Find where the given text appears and provide that cell's center as [X, Y] coordinate. 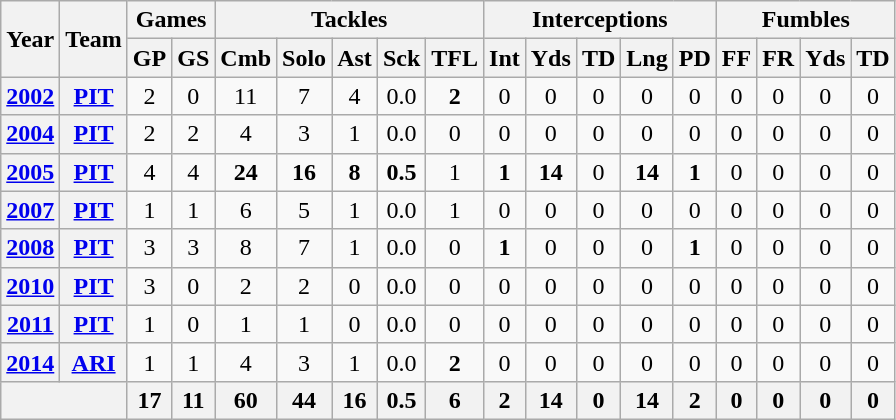
2002 [30, 96]
2004 [30, 134]
GP [149, 58]
2005 [30, 172]
44 [304, 400]
Cmb [246, 58]
Int [505, 58]
2011 [30, 324]
Solo [304, 58]
17 [149, 400]
5 [304, 210]
PD [694, 58]
Games [170, 20]
TFL [455, 58]
FF [736, 58]
GS [194, 58]
2014 [30, 362]
Sck [401, 58]
24 [246, 172]
Interceptions [600, 20]
Ast [355, 58]
2007 [30, 210]
Tackles [350, 20]
2008 [30, 248]
ARI [94, 362]
Lng [647, 58]
FR [778, 58]
Fumbles [806, 20]
Year [30, 39]
Team [94, 39]
60 [246, 400]
2010 [30, 286]
